Determine the [x, y] coordinate at the center of the cell enclosing the given text.  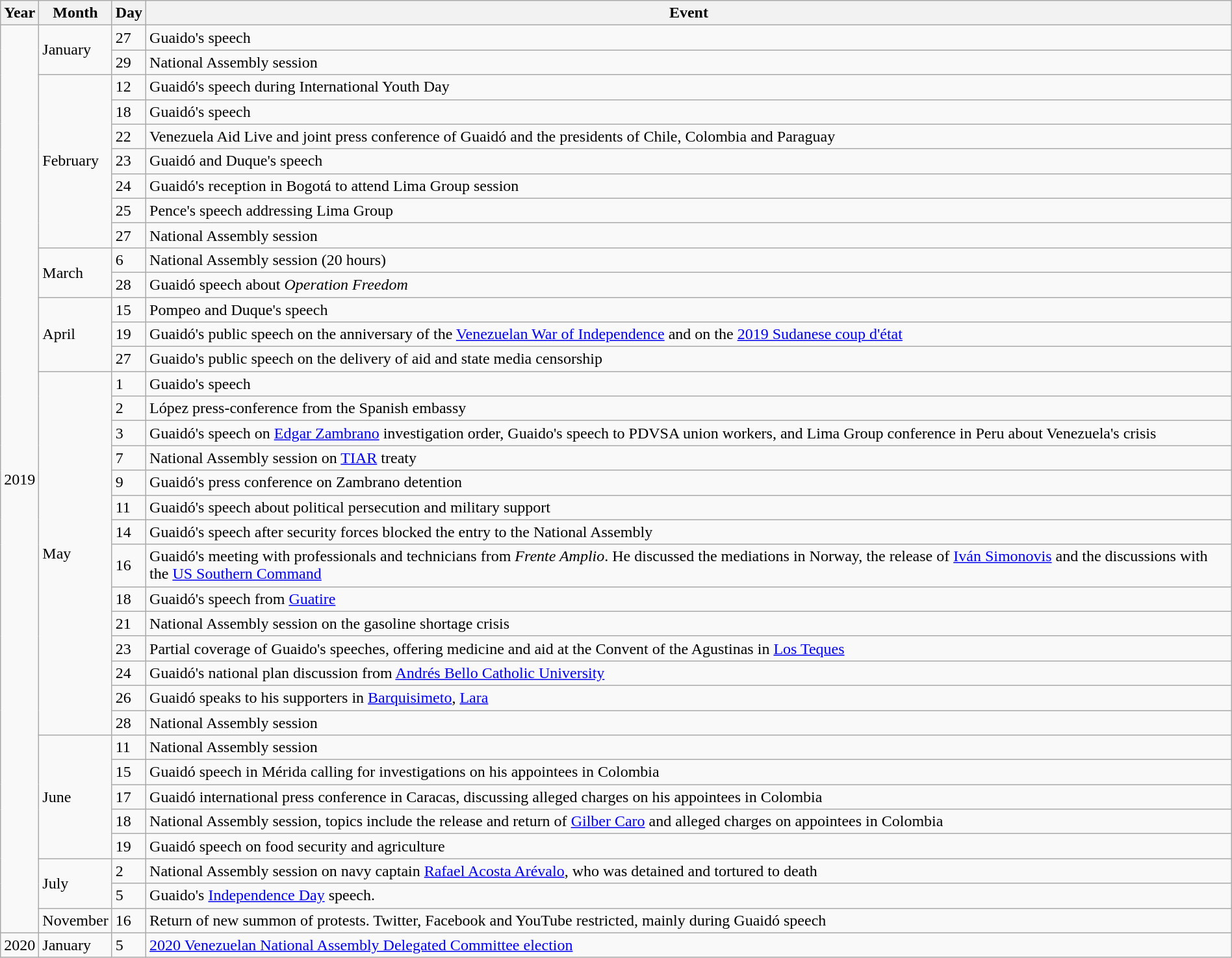
2020 Venezuelan National Assembly Delegated Committee election [689, 945]
Guaidó speaks to his supporters in Barquisimeto, Lara [689, 698]
Event [689, 13]
National Assembly session (20 hours) [689, 260]
29 [129, 62]
Guaidó speech in Mérida calling for investigations on his appointees in Colombia [689, 772]
May [75, 553]
López press-conference from the Spanish embassy [689, 409]
April [75, 334]
2019 [19, 479]
Guaidó international press conference in Caracas, discussing alleged charges on his appointees in Colombia [689, 797]
17 [129, 797]
Pence's speech addressing Lima Group [689, 210]
14 [129, 532]
1 [129, 384]
Guaidó's speech about political persecution and military support [689, 507]
Guaidó's speech after security forces blocked the entry to the National Assembly [689, 532]
Guaidó's public speech on the anniversary of the Venezuelan War of Independence and on the 2019 Sudanese coup d'état [689, 334]
Guaidó's speech [689, 112]
Return of new summon of protests. Twitter, Facebook and YouTube restricted, mainly during Guaidó speech [689, 920]
9 [129, 483]
June [75, 797]
Guaidó and Duque's speech [689, 161]
National Assembly session on navy captain Rafael Acosta Arévalo, who was detained and tortured to death [689, 871]
Guaido's Independence Day speech. [689, 896]
21 [129, 624]
Guaidó's press conference on Zambrano detention [689, 483]
26 [129, 698]
6 [129, 260]
National Assembly session, topics include the release and return of Gilber Caro and alleged charges on appointees in Colombia [689, 822]
Guaidó speech on food security and agriculture [689, 846]
2020 [19, 945]
Guaidó's speech from Guatire [689, 599]
25 [129, 210]
Partial coverage of Guaido's speeches, offering medicine and aid at the Convent of the Agustinas in Los Teques [689, 648]
February [75, 161]
July [75, 883]
Guaidó speech about Operation Freedom [689, 284]
Month [75, 13]
12 [129, 87]
Pompeo and Duque's speech [689, 310]
Day [129, 13]
November [75, 920]
National Assembly session on TIAR treaty [689, 458]
3 [129, 433]
March [75, 272]
7 [129, 458]
Guaido's public speech on the delivery of aid and state media censorship [689, 359]
Guaidó's reception in Bogotá to attend Lima Group session [689, 186]
Year [19, 13]
Guaidó's speech during International Youth Day [689, 87]
22 [129, 136]
Venezuela Aid Live and joint press conference of Guaidó and the presidents of Chile, Colombia and Paraguay [689, 136]
Guaidó's national plan discussion from Andrés Bello Catholic University [689, 673]
National Assembly session on the gasoline shortage crisis [689, 624]
